Provide the (X, Y) coordinate of the cell's center where the given text is located.  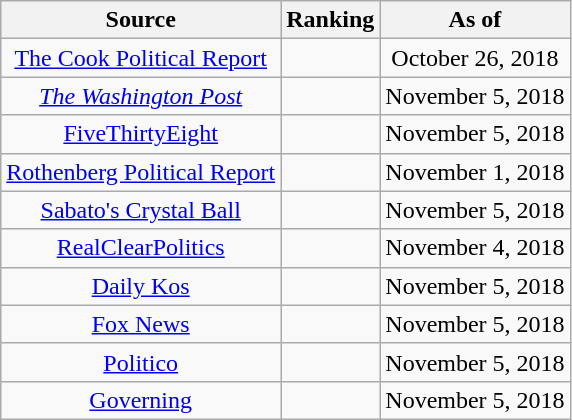
The Washington Post (141, 96)
November 1, 2018 (475, 172)
November 4, 2018 (475, 248)
Sabato's Crystal Ball (141, 210)
The Cook Political Report (141, 58)
Politico (141, 362)
As of (475, 20)
FiveThirtyEight (141, 134)
Rothenberg Political Report (141, 172)
October 26, 2018 (475, 58)
Daily Kos (141, 286)
RealClearPolitics (141, 248)
Governing (141, 400)
Ranking (330, 20)
Source (141, 20)
Fox News (141, 324)
